Pinpoint the cell where the given text exists, returning its (X, Y) midpoint coordinate. 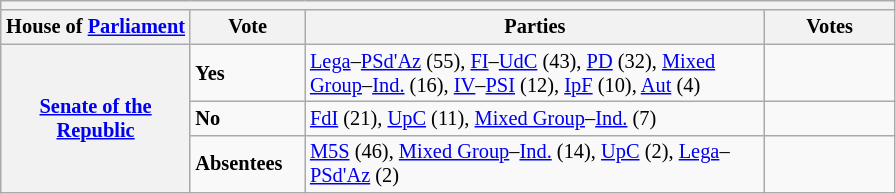
Absentees (248, 164)
M5S (46), Mixed Group–Ind. (14), UpC (2), Lega–PSd'Az (2) (535, 164)
Lega–PSd'Az (55), FI–UdC (43), PD (32), Mixed Group–Ind. (16), IV–PSI (12), IpF (10), Aut (4) (535, 73)
Senate of the Republic (96, 118)
Votes (830, 27)
Vote (248, 27)
House of Parliament (96, 27)
No (248, 118)
Parties (535, 27)
Yes (248, 73)
FdI (21), UpC (11), Mixed Group–Ind. (7) (535, 118)
